Return the (X, Y) coordinate for the center point of the cell that contains the specified text.  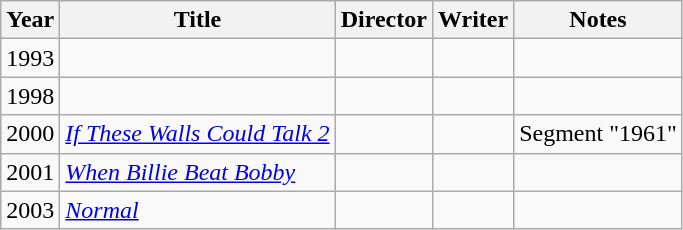
Title (198, 20)
Notes (598, 20)
2003 (30, 210)
When Billie Beat Bobby (198, 172)
Segment "1961" (598, 134)
Director (384, 20)
2001 (30, 172)
1993 (30, 58)
Writer (472, 20)
1998 (30, 96)
Year (30, 20)
If These Walls Could Talk 2 (198, 134)
Normal (198, 210)
2000 (30, 134)
